Return the [x, y] coordinate for the center point of the cell that contains the specified text.  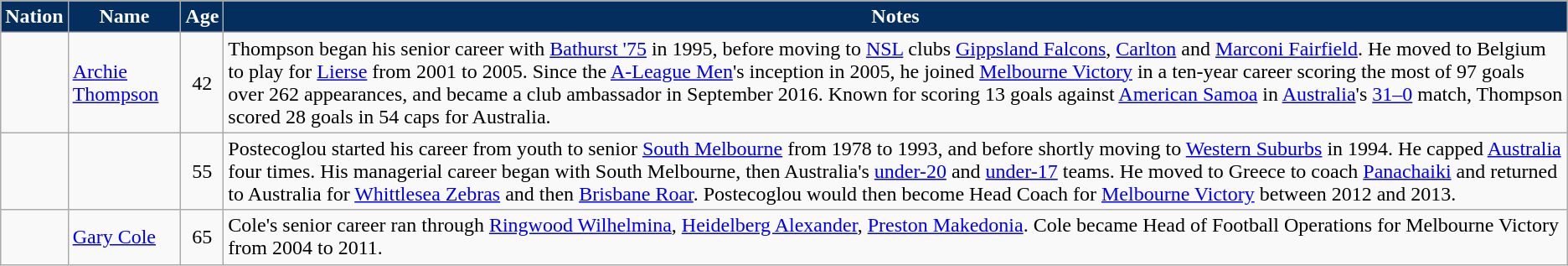
Gary Cole [124, 237]
Age [203, 17]
Archie Thompson [124, 82]
Name [124, 17]
42 [203, 82]
Notes [895, 17]
65 [203, 237]
55 [203, 171]
Nation [34, 17]
